Detect which cell encompasses the target text, then output its [x, y] center coordinate. 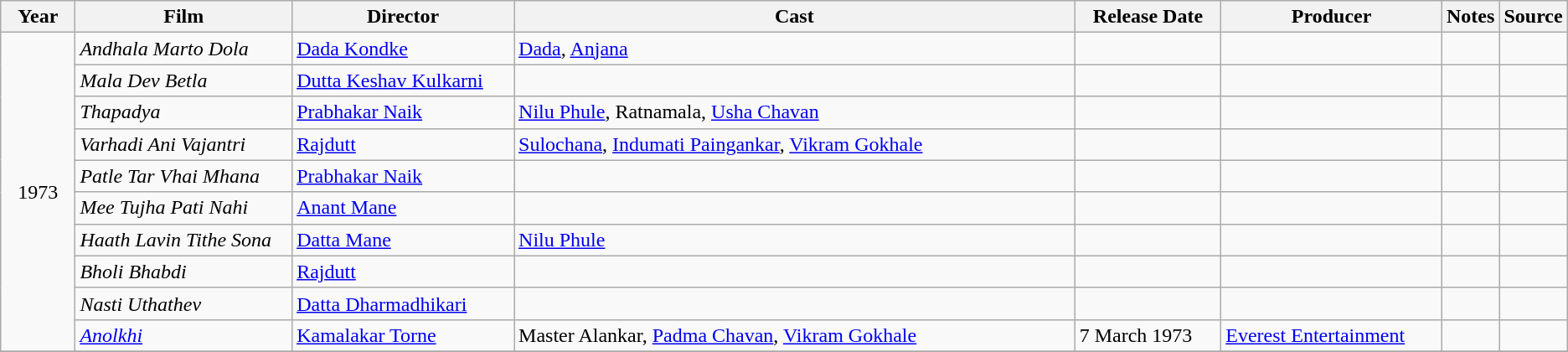
Film [184, 17]
Varhadi Ani Vajantri [184, 144]
Cast [795, 17]
Nilu Phule [795, 240]
Mala Dev Betla [184, 80]
Datta Dharmadhikari [404, 303]
Haath Lavin Tithe Sona [184, 240]
Anolkhi [184, 335]
1973 [39, 193]
Sulochana, Indumati Paingankar, Vikram Gokhale [795, 144]
Master Alankar, Padma Chavan, Vikram Gokhale [795, 335]
Mee Tujha Pati Nahi [184, 208]
Bholi Bhabdi [184, 272]
Kamalakar Torne [404, 335]
Producer [1332, 17]
Andhala Marto Dola [184, 49]
Dutta Keshav Kulkarni [404, 80]
Release Date [1148, 17]
Everest Entertainment [1332, 335]
Dada Kondke [404, 49]
Year [39, 17]
Thapadya [184, 112]
Datta Mane [404, 240]
Source [1533, 17]
Patle Tar Vhai Mhana [184, 176]
Nilu Phule, Ratnamala, Usha Chavan [795, 112]
7 March 1973 [1148, 335]
Dada, Anjana [795, 49]
Director [404, 17]
Notes [1470, 17]
Nasti Uthathev [184, 303]
Anant Mane [404, 208]
